Scan for the cell matching the given text and deliver its (x, y) coordinate at center. 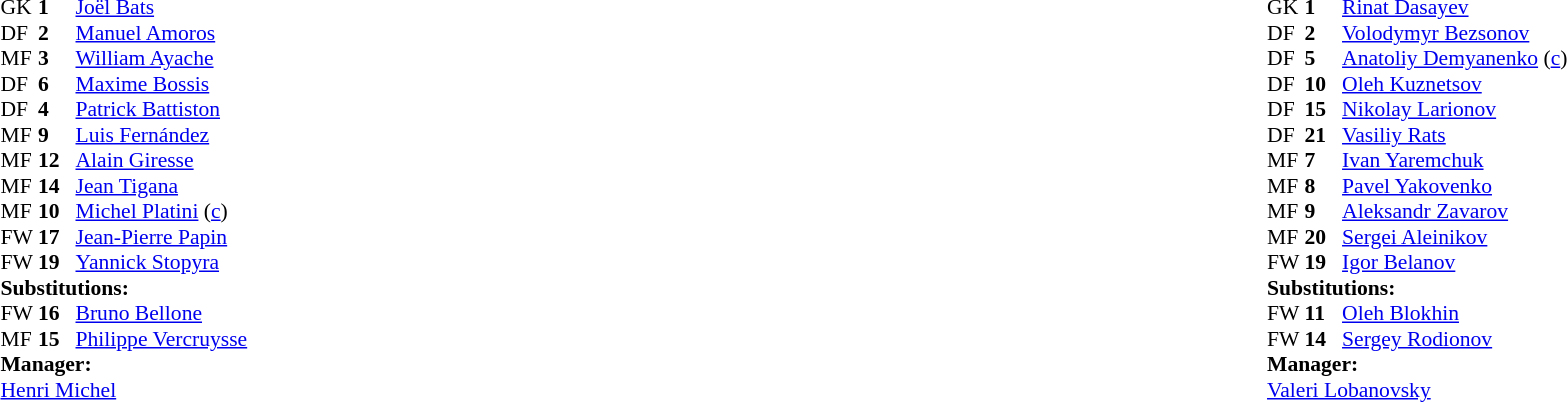
3 (57, 59)
17 (57, 237)
Patrick Battiston (162, 109)
Igor Belanov (1454, 263)
Michel Platini (c) (162, 211)
5 (1324, 59)
Oleh Blokhin (1454, 313)
Pavel Yakovenko (1454, 186)
7 (1324, 161)
20 (1324, 237)
Manuel Amoros (162, 33)
Luis Fernández (162, 135)
Volodymyr Bezsonov (1454, 33)
Philippe Vercruysse (162, 339)
Sergey Rodionov (1454, 339)
Maxime Bossis (162, 84)
6 (57, 84)
Ivan Yaremchuk (1454, 161)
Oleh Kuznetsov (1454, 84)
Aleksandr Zavarov (1454, 211)
Jean-Pierre Papin (162, 237)
4 (57, 109)
Bruno Bellone (162, 313)
Vasiliy Rats (1454, 135)
Alain Giresse (162, 161)
Nikolay Larionov (1454, 109)
Yannick Stopyra (162, 263)
12 (57, 161)
Jean Tigana (162, 186)
21 (1324, 135)
8 (1324, 186)
Sergei Aleinikov (1454, 237)
11 (1324, 313)
16 (57, 313)
Anatoliy Demyanenko (c) (1454, 59)
William Ayache (162, 59)
